Return (x, y) of the center of cell containing provided text 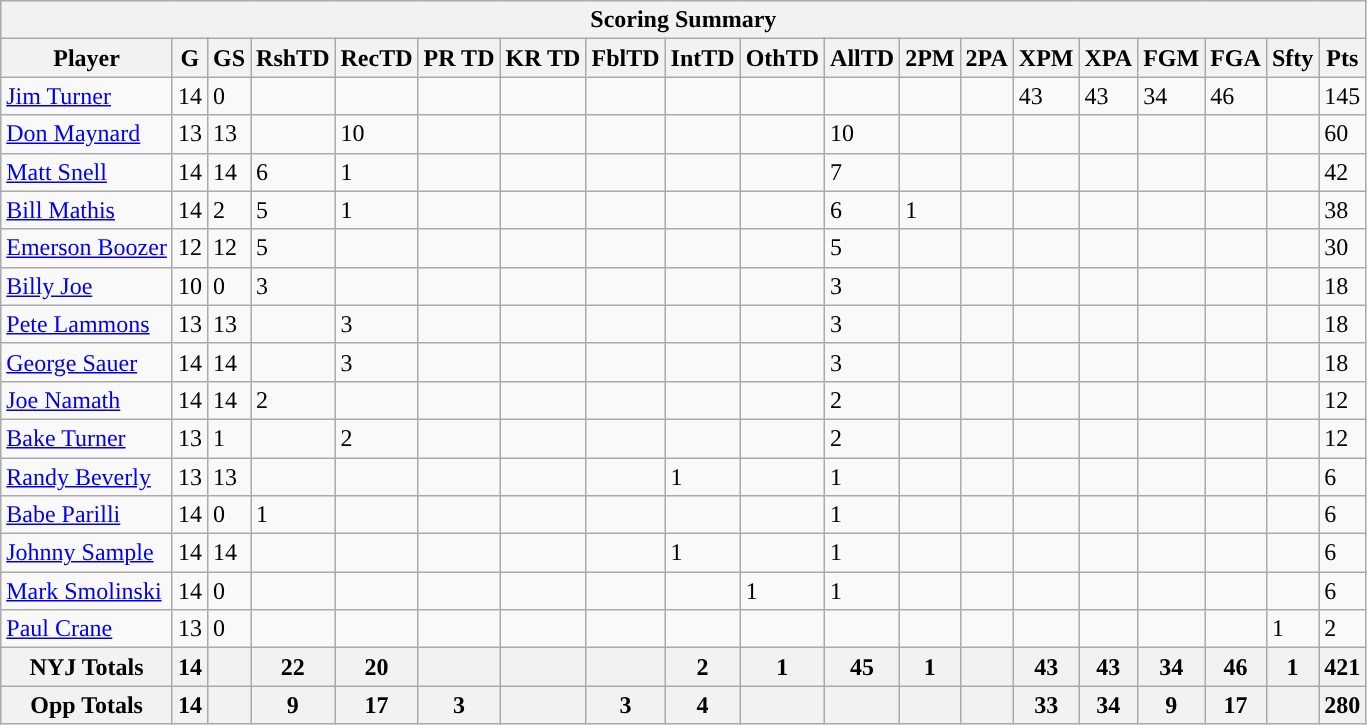
Pts (1342, 58)
Randy Beverly (87, 477)
Bake Turner (87, 438)
30 (1342, 248)
Scoring Summary (684, 20)
OthTD (782, 58)
NYJ Totals (87, 667)
RshTD (293, 58)
FblTD (626, 58)
KR TD (543, 58)
Johnny Sample (87, 553)
2PA (986, 58)
33 (1046, 705)
421 (1342, 667)
Bill Mathis (87, 210)
Opp Totals (87, 705)
Paul Crane (87, 629)
AllTD (862, 58)
PR TD (459, 58)
George Sauer (87, 362)
280 (1342, 705)
7 (862, 172)
20 (376, 667)
Billy Joe (87, 286)
38 (1342, 210)
Don Maynard (87, 134)
XPM (1046, 58)
FGM (1172, 58)
Matt Snell (87, 172)
IntTD (702, 58)
Mark Smolinski (87, 591)
45 (862, 667)
Player (87, 58)
4 (702, 705)
Jim Turner (87, 96)
22 (293, 667)
Babe Parilli (87, 515)
145 (1342, 96)
Pete Lammons (87, 324)
60 (1342, 134)
FGA (1236, 58)
Joe Namath (87, 400)
2PM (930, 58)
42 (1342, 172)
RecTD (376, 58)
XPA (1108, 58)
Emerson Boozer (87, 248)
Sfty (1292, 58)
GS (228, 58)
G (190, 58)
